Find where the given text appears and provide that cell's center as (X, Y) coordinate. 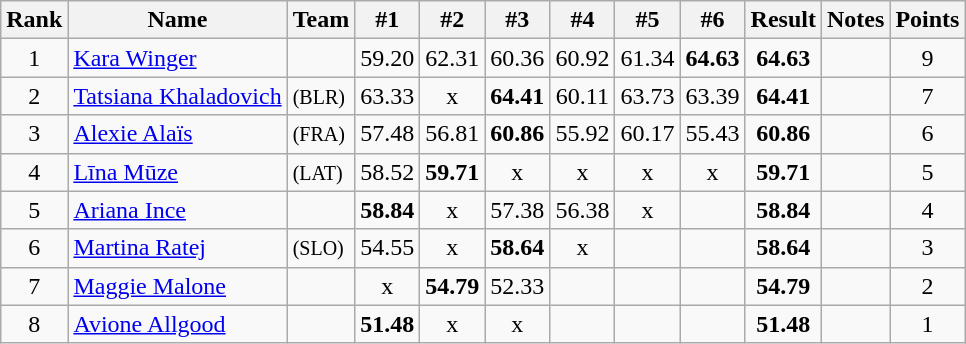
54.55 (388, 248)
Result (783, 20)
60.17 (648, 134)
55.43 (712, 134)
Martina Ratej (178, 248)
63.33 (388, 96)
Rank (34, 20)
9 (928, 58)
(SLO) (321, 248)
#6 (712, 20)
59.20 (388, 58)
(FRA) (321, 134)
Avione Allgood (178, 324)
63.39 (712, 96)
Maggie Malone (178, 286)
Points (928, 20)
60.92 (582, 58)
57.48 (388, 134)
Name (178, 20)
62.31 (452, 58)
(BLR) (321, 96)
(LAT) (321, 172)
#4 (582, 20)
63.73 (648, 96)
60.11 (582, 96)
Alexie Alaïs (178, 134)
60.36 (518, 58)
Tatsiana Khaladovich (178, 96)
Notes (855, 20)
#2 (452, 20)
Team (321, 20)
#5 (648, 20)
55.92 (582, 134)
52.33 (518, 286)
57.38 (518, 210)
61.34 (648, 58)
56.38 (582, 210)
#3 (518, 20)
Ariana Ince (178, 210)
8 (34, 324)
58.52 (388, 172)
#1 (388, 20)
56.81 (452, 134)
Kara Winger (178, 58)
Līna Mūze (178, 172)
